Find where the given text appears and provide that cell's center as [X, Y] coordinate. 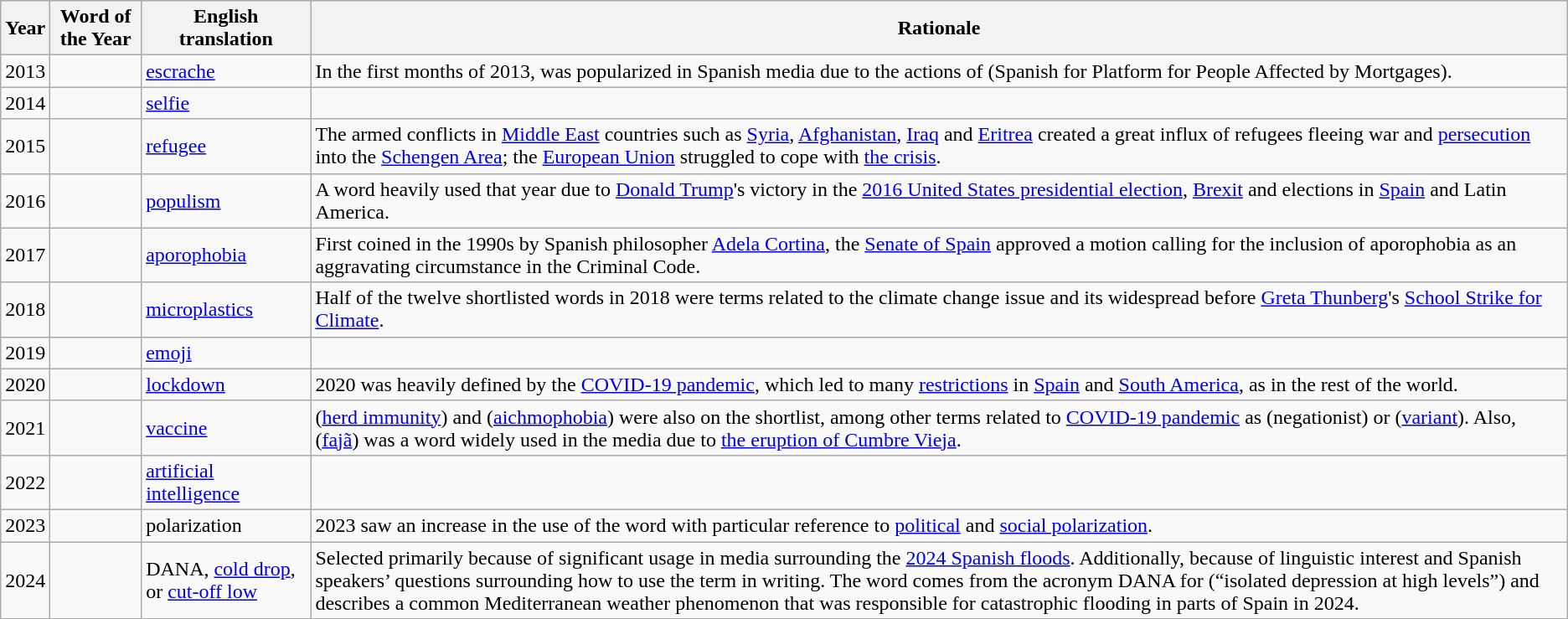
2019 [25, 353]
2016 [25, 201]
2023 saw an increase in the use of the word with particular reference to political and social polarization. [939, 525]
selfie [226, 103]
populism [226, 201]
2022 [25, 482]
2021 [25, 427]
DANA, cold drop, or cut-off low [226, 580]
polarization [226, 525]
2015 [25, 146]
microplastics [226, 310]
vaccine [226, 427]
In the first months of 2013, was popularized in Spanish media due to the actions of (Spanish for Platform for People Affected by Mortgages). [939, 71]
2017 [25, 255]
lockdown [226, 384]
Year [25, 28]
aporophobia [226, 255]
Word of the Year [95, 28]
artificial intelligence [226, 482]
2014 [25, 103]
escrache [226, 71]
emoji [226, 353]
2018 [25, 310]
Rationale [939, 28]
2020 was heavily defined by the COVID-19 pandemic, which led to many restrictions in Spain and South America, as in the rest of the world. [939, 384]
2024 [25, 580]
2013 [25, 71]
2023 [25, 525]
2020 [25, 384]
English translation [226, 28]
refugee [226, 146]
